Return the (x, y) coordinate for the center point of the cell that contains the specified text.  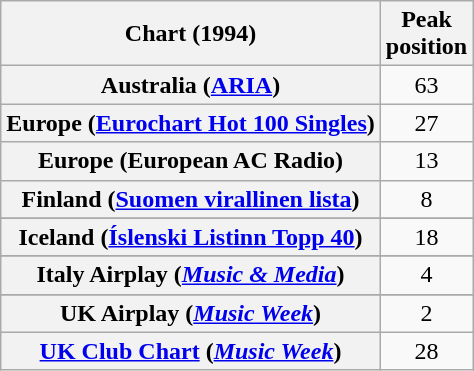
63 (426, 85)
UK Club Chart (Music Week) (191, 351)
Iceland (Íslenski Listinn Topp 40) (191, 237)
Europe (European AC Radio) (191, 161)
Chart (1994) (191, 34)
UK Airplay (Music Week) (191, 313)
Peakposition (426, 34)
Australia (ARIA) (191, 85)
Italy Airplay (Music & Media) (191, 275)
13 (426, 161)
27 (426, 123)
2 (426, 313)
18 (426, 237)
4 (426, 275)
28 (426, 351)
8 (426, 199)
Europe (Eurochart Hot 100 Singles) (191, 123)
Finland (Suomen virallinen lista) (191, 199)
